Return (X, Y) of the center of cell containing provided text 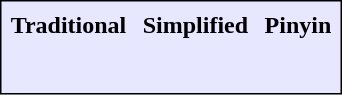
Simplified (195, 25)
Traditional (68, 25)
Pinyin (298, 25)
